Return the [x, y] coordinate for the center point of the cell that contains the specified text.  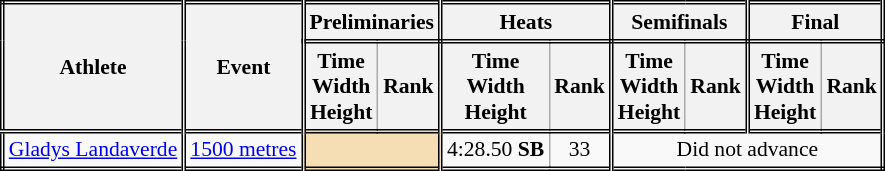
Semifinals [679, 22]
Gladys Landaverde [93, 150]
Athlete [93, 67]
1500 metres [244, 150]
Did not advance [747, 150]
33 [580, 150]
4:28.50 SB [494, 150]
Heats [526, 22]
Event [244, 67]
Preliminaries [372, 22]
Final [815, 22]
